Identify which cell holds the provided text, then report its (X, Y) central coordinate. 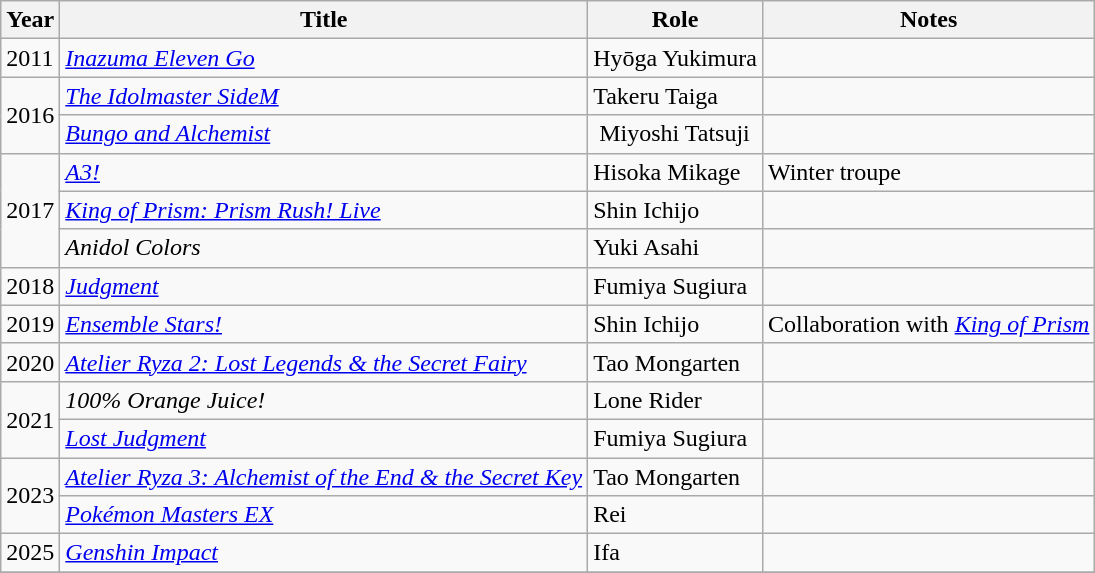
King of Prism: Prism Rush! Live (324, 210)
2020 (30, 362)
Lone Rider (676, 400)
Genshin Impact (324, 553)
Atelier Ryza 2: Lost Legends & the Secret Fairy (324, 362)
Title (324, 20)
Ifa (676, 553)
Inazuma Eleven Go (324, 58)
100% Orange Juice! (324, 400)
Miyoshi Tatsuji (676, 134)
Rei (676, 515)
2021 (30, 419)
Takeru Taiga (676, 96)
Hisoka Mikage (676, 172)
2023 (30, 496)
Yuki Asahi (676, 248)
2025 (30, 553)
2018 (30, 286)
Bungo and Alchemist (324, 134)
Judgment (324, 286)
2016 (30, 115)
2017 (30, 210)
2011 (30, 58)
The Idolmaster SideM (324, 96)
2019 (30, 324)
Lost Judgment (324, 438)
Collaboration with King of Prism (928, 324)
Anidol Colors (324, 248)
Year (30, 20)
Notes (928, 20)
Role (676, 20)
Ensemble Stars! (324, 324)
Winter troupe (928, 172)
A3! (324, 172)
Hyōga Yukimura (676, 58)
Atelier Ryza 3: Alchemist of the End & the Secret Key (324, 477)
Pokémon Masters EX (324, 515)
